Determine the [x, y] coordinate at the center of the cell enclosing the given text.  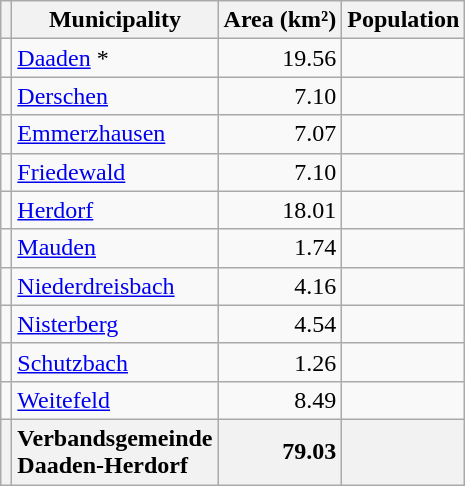
Population [404, 20]
VerbandsgemeindeDaaden-Herdorf [115, 452]
Area (km²) [280, 20]
Daaden * [115, 58]
19.56 [280, 58]
Herdorf [115, 210]
Emmerzhausen [115, 134]
Municipality [115, 20]
7.07 [280, 134]
Weitefeld [115, 400]
Mauden [115, 248]
Schutzbach [115, 362]
1.26 [280, 362]
Friedewald [115, 172]
Niederdreisbach [115, 286]
4.54 [280, 324]
79.03 [280, 452]
4.16 [280, 286]
18.01 [280, 210]
1.74 [280, 248]
Derschen [115, 96]
Nisterberg [115, 324]
8.49 [280, 400]
